Provide the (X, Y) coordinate of the cell's center where the given text is located.  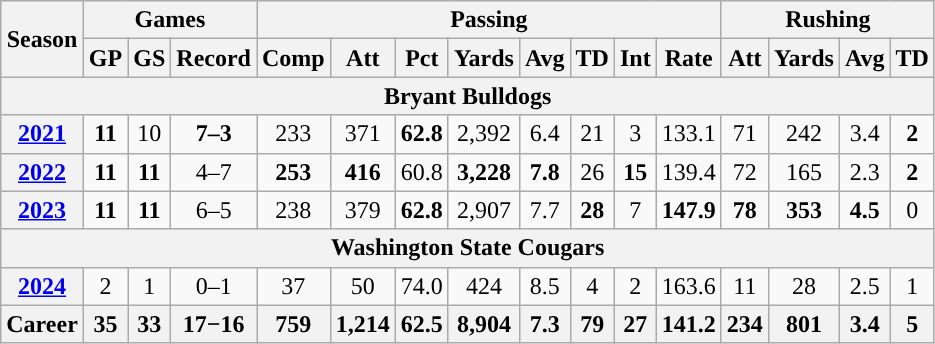
Season (42, 39)
5 (912, 324)
17−16 (214, 324)
37 (293, 286)
60.8 (422, 172)
74.0 (422, 286)
141.2 (688, 324)
72 (744, 172)
2023 (42, 210)
8,904 (484, 324)
147.9 (688, 210)
10 (150, 134)
27 (635, 324)
253 (293, 172)
35 (105, 324)
6.4 (544, 134)
Washington State Cougars (468, 248)
7.7 (544, 210)
21 (592, 134)
6–5 (214, 210)
3,228 (484, 172)
2.5 (864, 286)
163.6 (688, 286)
379 (362, 210)
78 (744, 210)
26 (592, 172)
Pct (422, 58)
133.1 (688, 134)
Games (170, 20)
GP (105, 58)
Passing (488, 20)
416 (362, 172)
165 (804, 172)
242 (804, 134)
4–7 (214, 172)
759 (293, 324)
238 (293, 210)
50 (362, 286)
4 (592, 286)
2,392 (484, 134)
Rate (688, 58)
Career (42, 324)
4.5 (864, 210)
801 (804, 324)
15 (635, 172)
139.4 (688, 172)
71 (744, 134)
GS (150, 58)
7.3 (544, 324)
79 (592, 324)
Record (214, 58)
7 (635, 210)
Int (635, 58)
2024 (42, 286)
Bryant Bulldogs (468, 96)
424 (484, 286)
Comp (293, 58)
2021 (42, 134)
234 (744, 324)
1,214 (362, 324)
33 (150, 324)
353 (804, 210)
0 (912, 210)
2022 (42, 172)
2,907 (484, 210)
7–3 (214, 134)
371 (362, 134)
8.5 (544, 286)
233 (293, 134)
62.5 (422, 324)
Rushing (828, 20)
0–1 (214, 286)
3 (635, 134)
2.3 (864, 172)
7.8 (544, 172)
